Search for the cell housing the specified text and yield its (x, y) center coordinate. 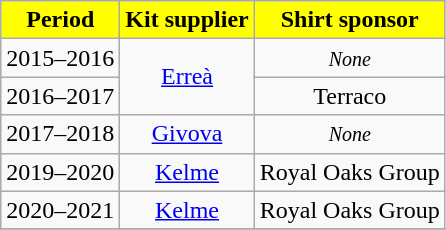
Kit supplier (187, 20)
2016–2017 (60, 96)
2017–2018 (60, 134)
Givova (187, 134)
2015–2016 (60, 58)
Terraco (350, 96)
Erreà (187, 77)
Shirt sponsor (350, 20)
2019–2020 (60, 172)
Period (60, 20)
2020–2021 (60, 210)
